Extract the (X, Y) coordinate from the center of the cell holding the provided text.  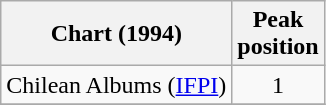
1 (278, 85)
Chilean Albums (IFPI) (116, 85)
Chart (1994) (116, 34)
Peakposition (278, 34)
